For the text-containing cell, return its midpoint in [x, y] coordinate format. 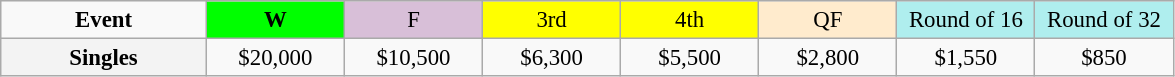
$20,000 [275, 58]
Round of 32 [1104, 20]
W [275, 20]
$850 [1104, 58]
3rd [552, 20]
$2,800 [828, 58]
Singles [104, 58]
$1,550 [966, 58]
Round of 16 [966, 20]
$10,500 [413, 58]
F [413, 20]
$5,500 [690, 58]
$6,300 [552, 58]
4th [690, 20]
Event [104, 20]
QF [828, 20]
